Identify which cell holds the provided text, then report its (x, y) central coordinate. 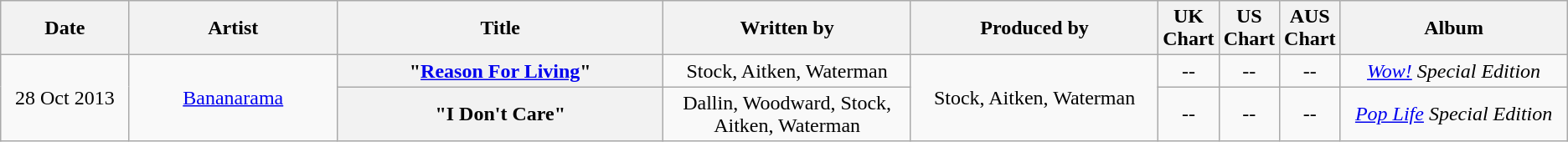
Produced by (1034, 28)
Title (501, 28)
"I Don't Care" (501, 114)
"Reason For Living" (501, 71)
Date (65, 28)
Written by (787, 28)
Dallin, Woodward, Stock, Aitken, Waterman (787, 114)
Album (1454, 28)
AUS Chart (1310, 28)
Bananarama (233, 99)
Wow! Special Edition (1454, 71)
Pop Life Special Edition (1454, 114)
Artist (233, 28)
UK Chart (1189, 28)
US Chart (1249, 28)
28 Oct 2013 (65, 99)
